Capture the cell that displays the provided text and extract its (x, y) central coordinate. 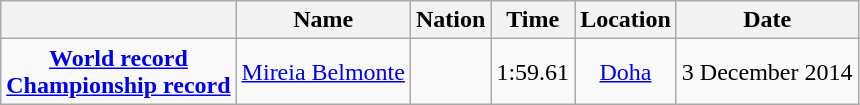
Nation (450, 20)
1:59.61 (533, 72)
3 December 2014 (767, 72)
Location (626, 20)
Time (533, 20)
Date (767, 20)
World recordChampionship record (118, 72)
Mireia Belmonte (323, 72)
Doha (626, 72)
Name (323, 20)
